Return the (X, Y) coordinate for the center point of the cell that contains the specified text.  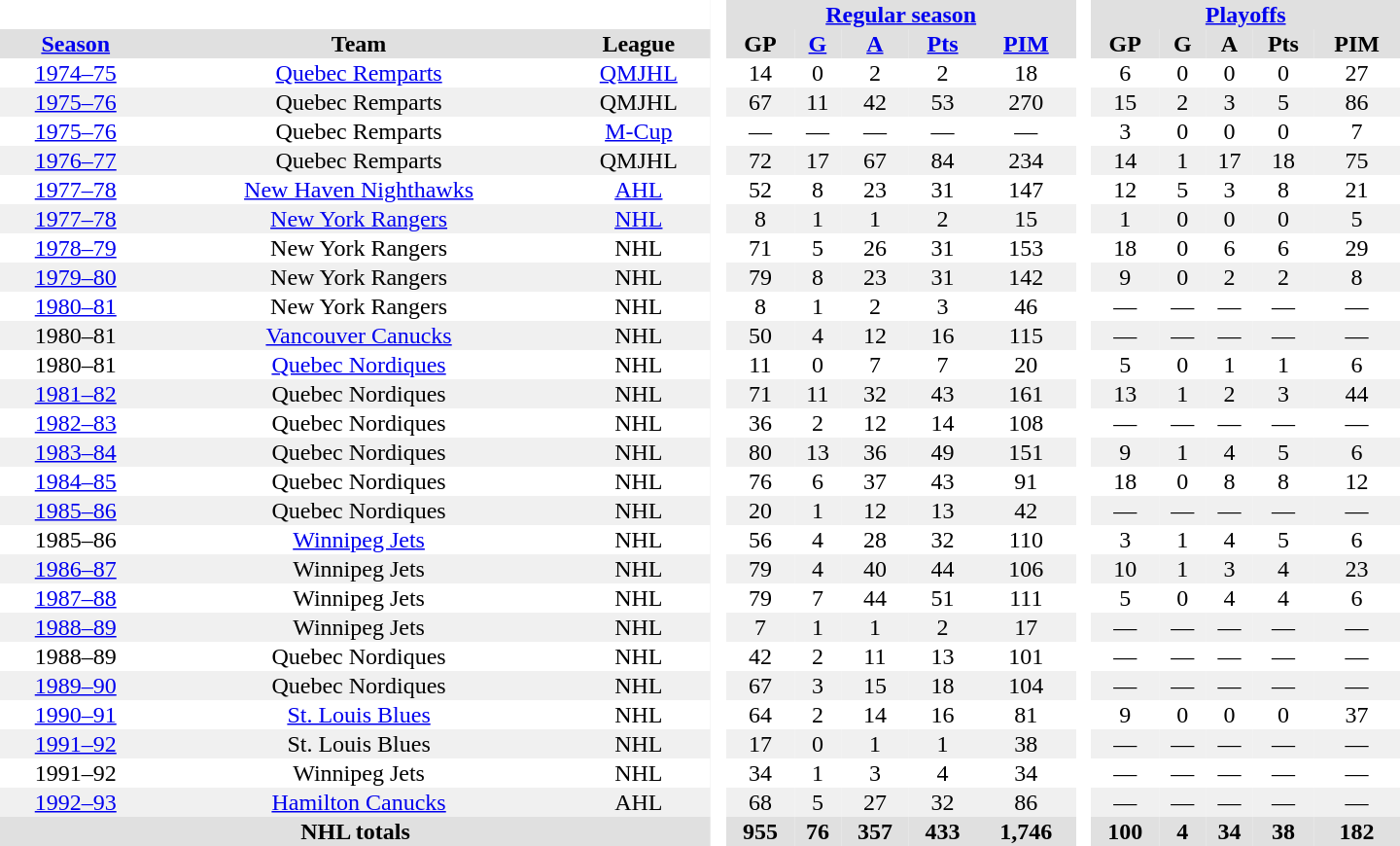
182 (1357, 831)
1974–75 (76, 73)
161 (1026, 394)
1978–79 (76, 248)
955 (760, 831)
115 (1026, 335)
153 (1026, 248)
56 (760, 540)
1992–93 (76, 802)
Playoffs (1245, 15)
1981–82 (76, 394)
40 (875, 569)
Team (360, 44)
110 (1026, 540)
29 (1357, 248)
NHL totals (356, 831)
Hamilton Canucks (360, 802)
10 (1125, 569)
League (639, 44)
New Haven Nighthawks (360, 190)
1983–84 (76, 452)
52 (760, 190)
26 (875, 248)
1987–88 (76, 598)
1976–77 (76, 160)
72 (760, 160)
111 (1026, 598)
84 (943, 160)
357 (875, 831)
1984–85 (76, 481)
1,746 (1026, 831)
68 (760, 802)
51 (943, 598)
28 (875, 540)
64 (760, 715)
Vancouver Canucks (360, 335)
M-Cup (639, 131)
1989–90 (76, 686)
1982–83 (76, 423)
234 (1026, 160)
81 (1026, 715)
1990–91 (76, 715)
1986–87 (76, 569)
270 (1026, 102)
433 (943, 831)
80 (760, 452)
108 (1026, 423)
106 (1026, 569)
49 (943, 452)
53 (943, 102)
101 (1026, 656)
Regular season (900, 15)
151 (1026, 452)
147 (1026, 190)
91 (1026, 481)
Season (76, 44)
50 (760, 335)
142 (1026, 277)
104 (1026, 686)
1979–80 (76, 277)
100 (1125, 831)
75 (1357, 160)
21 (1357, 190)
46 (1026, 306)
